Output the [x, y] coordinate of the center of the cell containing the given text.  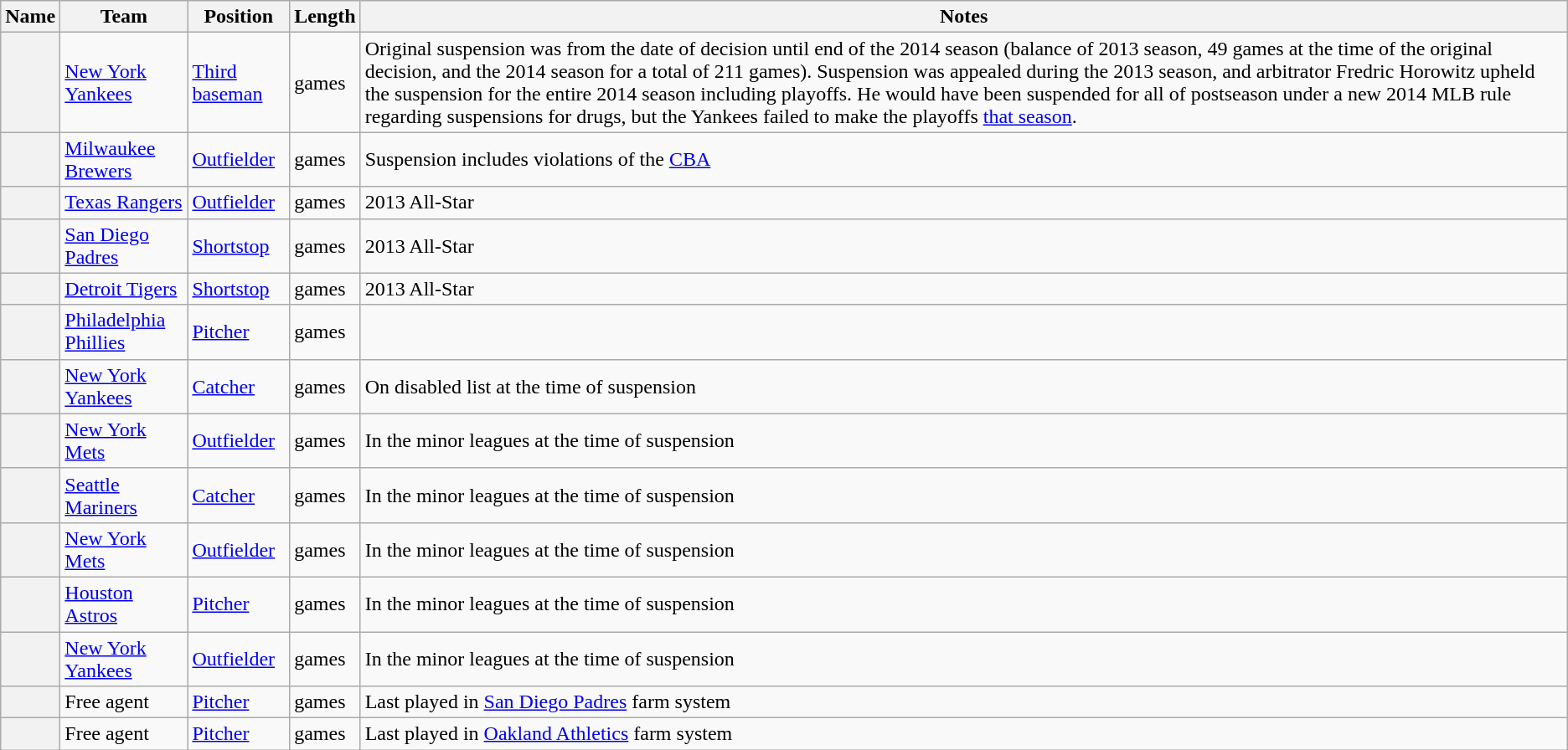
Position [239, 17]
Suspension includes violations of the CBA [963, 159]
Seattle Mariners [124, 496]
Notes [963, 17]
Milwaukee Brewers [124, 159]
San Diego Padres [124, 246]
Length [325, 17]
On disabled list at the time of suspension [963, 387]
Houston Astros [124, 604]
Last played in Oakland Athletics farm system [963, 734]
Third baseman [239, 82]
Philadelphia Phillies [124, 331]
Name [30, 17]
Detroit Tigers [124, 289]
Last played in San Diego Padres farm system [963, 702]
Texas Rangers [124, 203]
Team [124, 17]
